Locate the cell with the specified text and output its [X, Y] center coordinate. 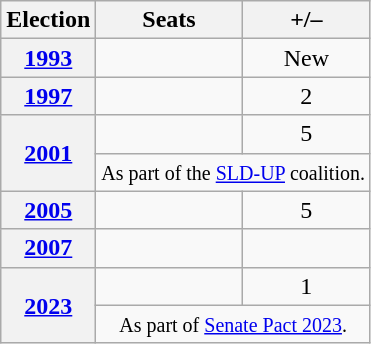
As part of Senate Pact 2023. [234, 324]
1997 [48, 96]
Election [48, 20]
New [306, 58]
+/– [306, 20]
1993 [48, 58]
1 [306, 286]
2 [306, 96]
2001 [48, 153]
2007 [48, 248]
Seats [169, 20]
As part of the SLD-UP coalition. [234, 172]
2005 [48, 210]
2023 [48, 305]
